Search for the cell housing the specified text and yield its [x, y] center coordinate. 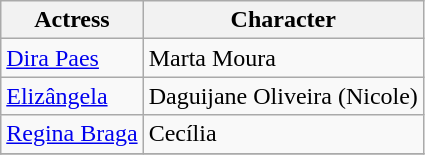
Actress [72, 20]
Daguijane Oliveira (Nicole) [283, 96]
Elizângela [72, 96]
Character [283, 20]
Marta Moura [283, 58]
Dira Paes [72, 58]
Cecília [283, 134]
Regina Braga [72, 134]
